From the cell containing the given text, extract its center point as (X, Y) coordinate. 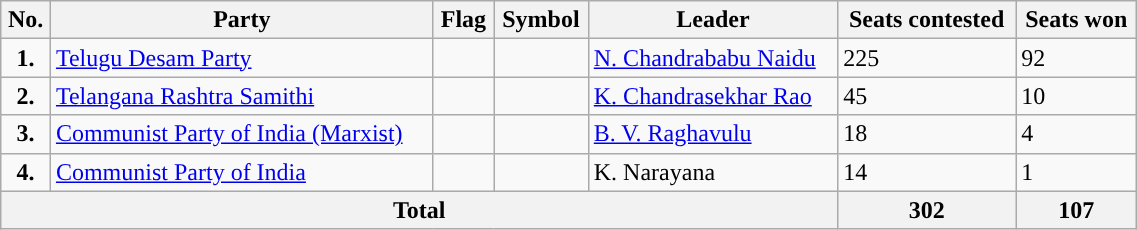
18 (927, 134)
Flag (463, 20)
N. Chandrababu Naidu (712, 58)
10 (1076, 96)
Total (420, 210)
14 (927, 172)
4 (1076, 134)
107 (1076, 210)
Party (242, 20)
3. (26, 134)
K. Chandrasekhar Rao (712, 96)
Seats won (1076, 20)
Symbol (542, 20)
45 (927, 96)
Telugu Desam Party (242, 58)
Communist Party of India (242, 172)
302 (927, 210)
1. (26, 58)
2. (26, 96)
K. Narayana (712, 172)
Communist Party of India (Marxist) (242, 134)
Leader (712, 20)
225 (927, 58)
B. V. Raghavulu (712, 134)
4. (26, 172)
No. (26, 20)
Telangana Rashtra Samithi (242, 96)
Seats contested (927, 20)
92 (1076, 58)
1 (1076, 172)
